Determine the [x, y] coordinate at the center of the cell enclosing the given text.  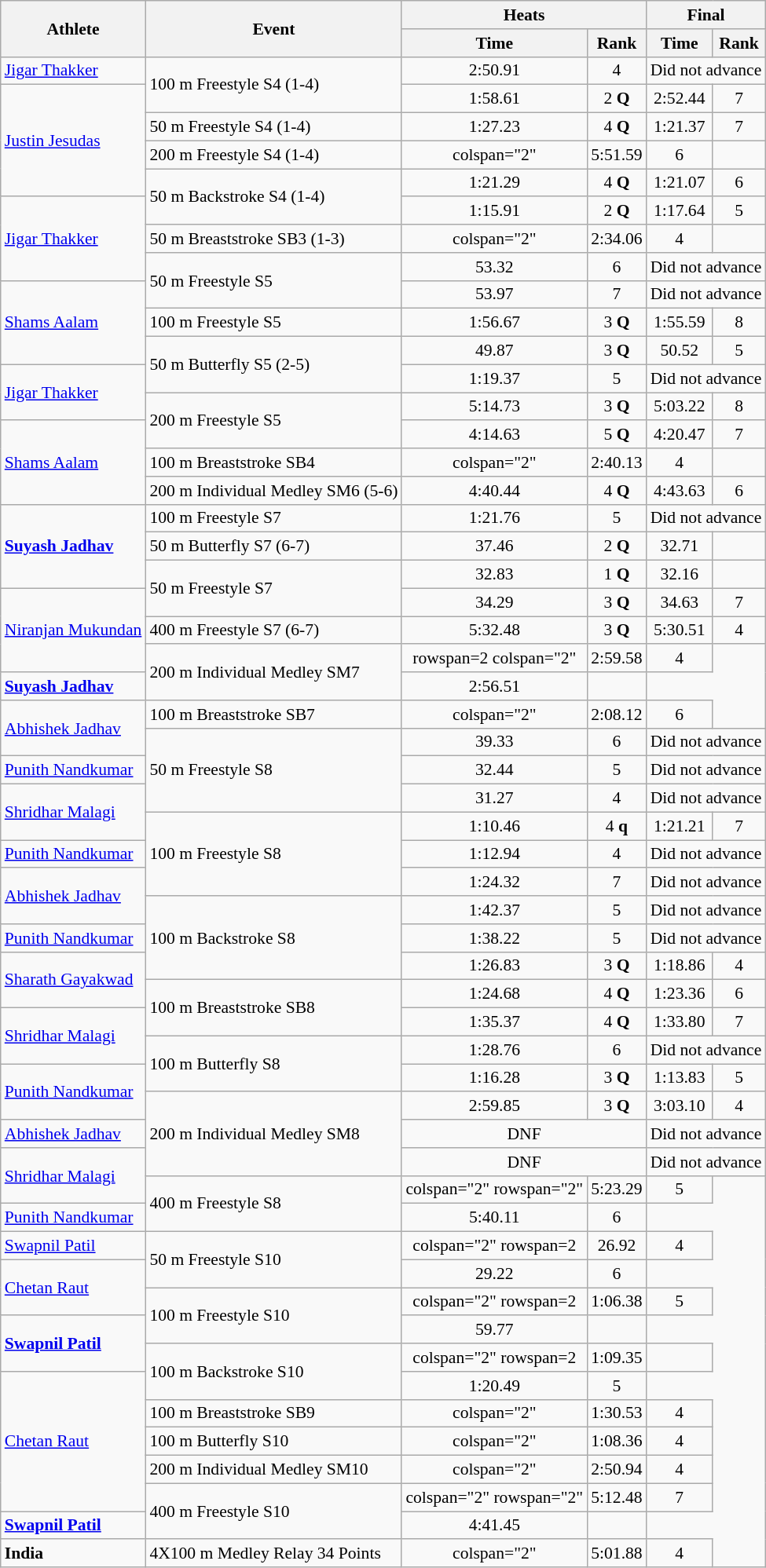
1:09.35 [616, 1358]
2:52.44 [680, 99]
100 m Freestyle S4 (1-4) [273, 85]
50 m Butterfly S5 (2-5) [273, 364]
Sharath Gayakwad [74, 980]
1:10.46 [494, 826]
200 m Individual Medley SM10 [273, 1470]
32.16 [680, 575]
1:21.07 [680, 183]
50.52 [680, 351]
100 m Breaststroke SB4 [273, 462]
5:12.48 [616, 1497]
100 m Backstroke S10 [273, 1371]
1:17.64 [680, 211]
2:56.51 [494, 686]
1:16.28 [494, 1078]
100 m Freestyle S10 [273, 1316]
31.27 [494, 799]
Justin Jesudas [74, 141]
400 m Freestyle S8 [273, 1203]
50 m Freestyle S8 [273, 769]
4:20.47 [680, 435]
53.32 [494, 267]
1:27.23 [494, 127]
1:30.53 [616, 1413]
5:23.29 [616, 1190]
5:51.59 [616, 155]
3:03.10 [680, 1106]
1:21.37 [680, 127]
2:59.85 [494, 1106]
1:13.83 [680, 1078]
59.77 [494, 1330]
2:59.58 [616, 659]
2:34.06 [616, 239]
50 m Freestyle S4 (1-4) [273, 127]
200 m Freestyle S5 [273, 421]
100 m Freestyle S8 [273, 854]
100 m Breaststroke SB9 [273, 1413]
49.87 [494, 351]
400 m Freestyle S10 [273, 1511]
4:43.63 [680, 491]
1:55.59 [680, 323]
4 q [616, 826]
1:24.68 [494, 994]
200 m Individual Medley SM8 [273, 1134]
4X100 m Medley Relay 34 Points [273, 1554]
1:21.21 [680, 826]
32.71 [680, 546]
5:01.88 [616, 1554]
100 m Backstroke S8 [273, 938]
53.97 [494, 294]
Heats [523, 15]
100 m Breaststroke SB7 [273, 715]
Event [273, 28]
5:40.11 [494, 1218]
34.63 [680, 602]
5:30.51 [680, 630]
100 m Butterfly S8 [273, 1063]
200 m Individual Medley SM7 [273, 672]
50 m Butterfly S7 (6-7) [273, 546]
2:40.13 [616, 462]
1:21.29 [494, 183]
1:08.36 [616, 1442]
400 m Freestyle S7 (6-7) [273, 630]
rowspan=2 colspan="2" [494, 659]
37.46 [494, 546]
50 m Freestyle S10 [273, 1259]
200 m Freestyle S4 (1-4) [273, 155]
32.83 [494, 575]
32.44 [494, 770]
100 m Butterfly S10 [273, 1442]
1:26.83 [494, 966]
Final [706, 15]
1:56.67 [494, 323]
Athlete [74, 28]
India [74, 1554]
1:15.91 [494, 211]
4:41.45 [494, 1526]
100 m Breaststroke SB8 [273, 1008]
50 m Backstroke S4 (1-4) [273, 196]
1:21.76 [494, 518]
2:50.94 [616, 1470]
1:28.76 [494, 1050]
50 m Freestyle S7 [273, 589]
1:12.94 [494, 854]
39.33 [494, 742]
1:23.36 [680, 994]
2:50.91 [494, 71]
100 m Freestyle S5 [273, 323]
1:06.38 [616, 1302]
1:18.86 [680, 966]
26.92 [616, 1246]
5:03.22 [680, 407]
1:38.22 [494, 938]
5:14.73 [494, 407]
1:24.32 [494, 883]
100 m Freestyle S7 [273, 518]
1:42.37 [494, 910]
4:14.63 [494, 435]
5:32.48 [494, 630]
1 Q [616, 575]
4:40.44 [494, 491]
50 m Freestyle S5 [273, 281]
5 Q [616, 435]
1:20.49 [494, 1386]
1:35.37 [494, 1022]
1:19.37 [494, 378]
200 m Individual Medley SM6 (5-6) [273, 491]
34.29 [494, 602]
Niranjan Mukundan [74, 630]
2:08.12 [616, 715]
29.22 [494, 1274]
1:58.61 [494, 99]
1:33.80 [680, 1022]
50 m Breaststroke SB3 (1-3) [273, 239]
